Pinpoint the cell where the given text exists, returning its (X, Y) midpoint coordinate. 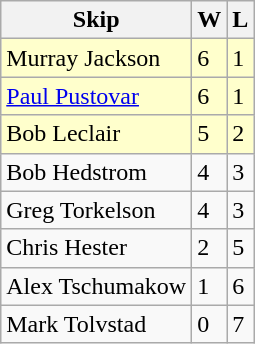
Chris Hester (96, 248)
Skip (96, 20)
L (240, 20)
Murray Jackson (96, 58)
W (210, 20)
Greg Torkelson (96, 210)
Alex Tschumakow (96, 286)
0 (210, 324)
Mark Tolvstad (96, 324)
Paul Pustovar (96, 96)
7 (240, 324)
Bob Hedstrom (96, 172)
Bob Leclair (96, 134)
